Output the [x, y] coordinate of the center of the cell containing the given text.  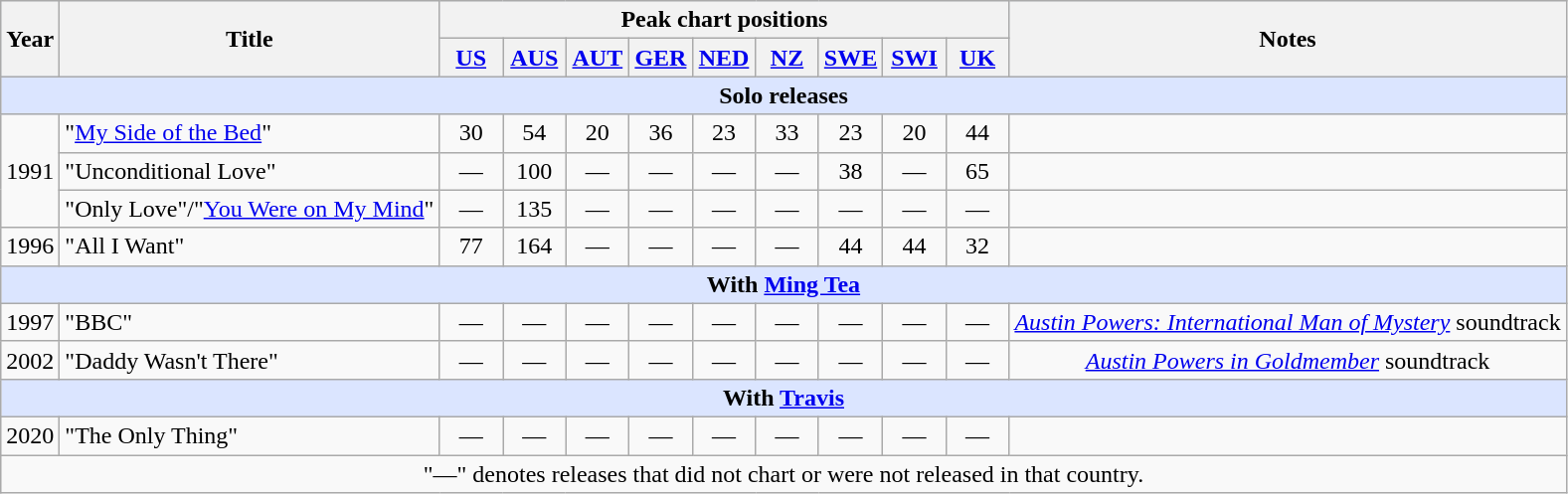
1996 [30, 247]
54 [535, 133]
30 [471, 133]
Austin Powers: International Man of Mystery soundtrack [1288, 322]
"—" denotes releases that did not chart or were not released in that country. [784, 474]
Austin Powers in Goldmember soundtrack [1288, 360]
Solo releases [784, 95]
AUS [535, 58]
AUT [598, 58]
NZ [787, 58]
2002 [30, 360]
2020 [30, 435]
With Travis [784, 398]
SWI [915, 58]
With Ming Tea [784, 284]
100 [535, 171]
Notes [1288, 39]
1997 [30, 322]
33 [787, 133]
NED [724, 58]
Year [30, 39]
"BBC" [250, 322]
164 [535, 247]
Title [250, 39]
32 [977, 247]
65 [977, 171]
77 [471, 247]
Peak chart positions [724, 20]
"Unconditional Love" [250, 171]
US [471, 58]
1991 [30, 171]
38 [850, 171]
36 [661, 133]
"Daddy Wasn't There" [250, 360]
"My Side of the Bed" [250, 133]
SWE [850, 58]
135 [535, 209]
UK [977, 58]
"Only Love"/"You Were on My Mind" [250, 209]
"All I Want" [250, 247]
GER [661, 58]
"The Only Thing" [250, 435]
